Search for the cell housing the specified text and yield its [X, Y] center coordinate. 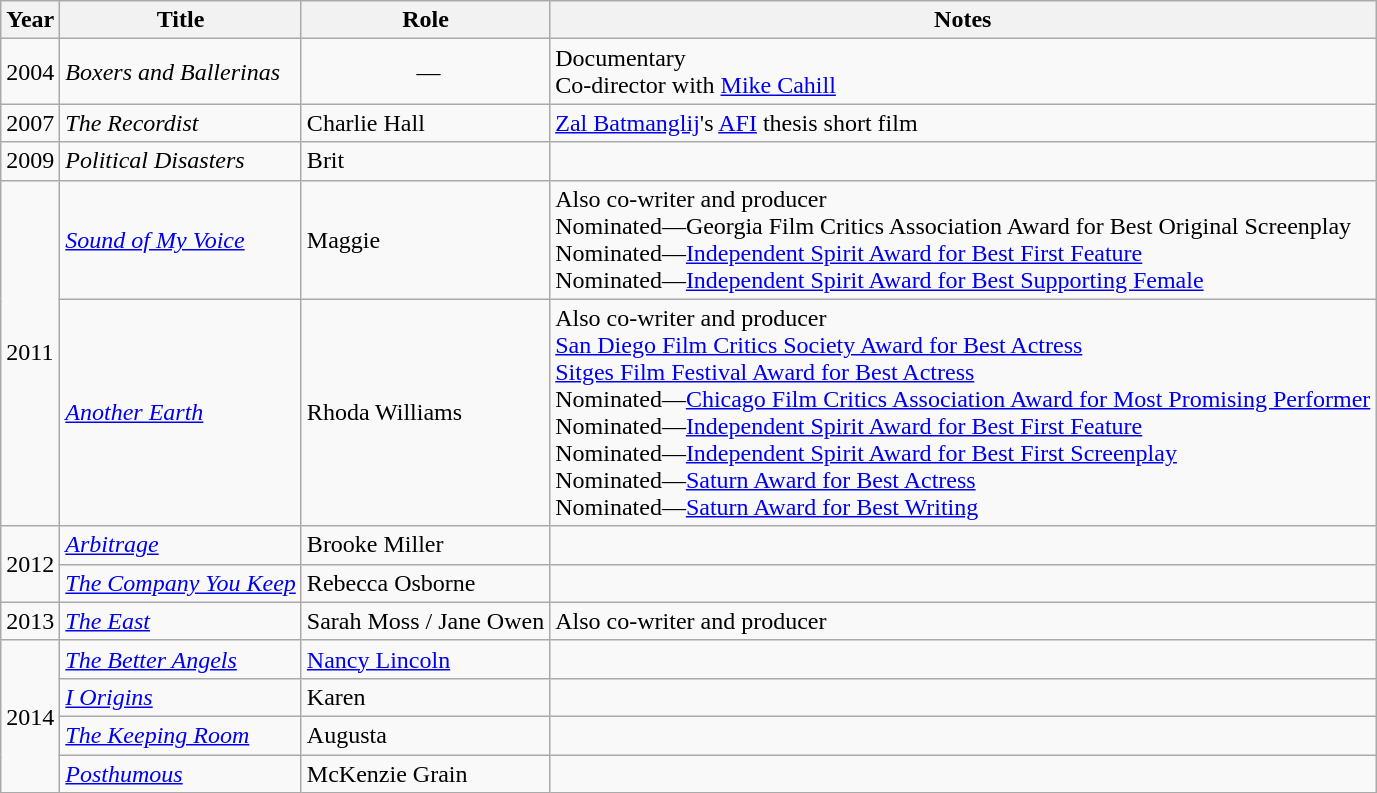
2007 [30, 123]
Role [425, 20]
Rebecca Osborne [425, 583]
Brooke Miller [425, 545]
Boxers and Ballerinas [181, 72]
Another Earth [181, 412]
Notes [963, 20]
Karen [425, 697]
The East [181, 621]
Year [30, 20]
McKenzie Grain [425, 773]
Title [181, 20]
Also co-writer and producer [963, 621]
Rhoda Williams [425, 412]
The Company You Keep [181, 583]
I Origins [181, 697]
Brit [425, 161]
— [425, 72]
The Better Angels [181, 659]
2009 [30, 161]
Sound of My Voice [181, 240]
Arbitrage [181, 545]
Political Disasters [181, 161]
2014 [30, 716]
Maggie [425, 240]
Sarah Moss / Jane Owen [425, 621]
Nancy Lincoln [425, 659]
Zal Batmanglij's AFI thesis short film [963, 123]
Charlie Hall [425, 123]
The Recordist [181, 123]
DocumentaryCo-director with Mike Cahill [963, 72]
2004 [30, 72]
Posthumous [181, 773]
The Keeping Room [181, 735]
Augusta [425, 735]
2012 [30, 564]
2011 [30, 353]
2013 [30, 621]
